Identify which cell holds the provided text, then report its [x, y] central coordinate. 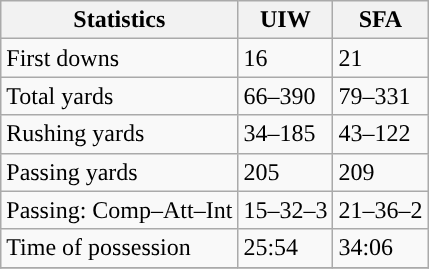
205 [286, 172]
21 [380, 58]
25:54 [286, 248]
209 [380, 172]
Rushing yards [120, 134]
Statistics [120, 20]
SFA [380, 20]
66–390 [286, 96]
Time of possession [120, 248]
Passing: Comp–Att–Int [120, 210]
First downs [120, 58]
16 [286, 58]
UIW [286, 20]
21–36–2 [380, 210]
15–32–3 [286, 210]
79–331 [380, 96]
34–185 [286, 134]
43–122 [380, 134]
Total yards [120, 96]
Passing yards [120, 172]
34:06 [380, 248]
